Provide the (x, y) coordinate of the cell's center where the given text is located.  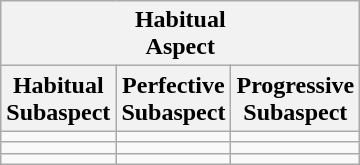
PerfectiveSubaspect (174, 98)
ProgressiveSubaspect (296, 98)
HabitualSubaspect (58, 98)
HabitualAspect (180, 34)
